Capture the cell that displays the provided text and extract its (X, Y) central coordinate. 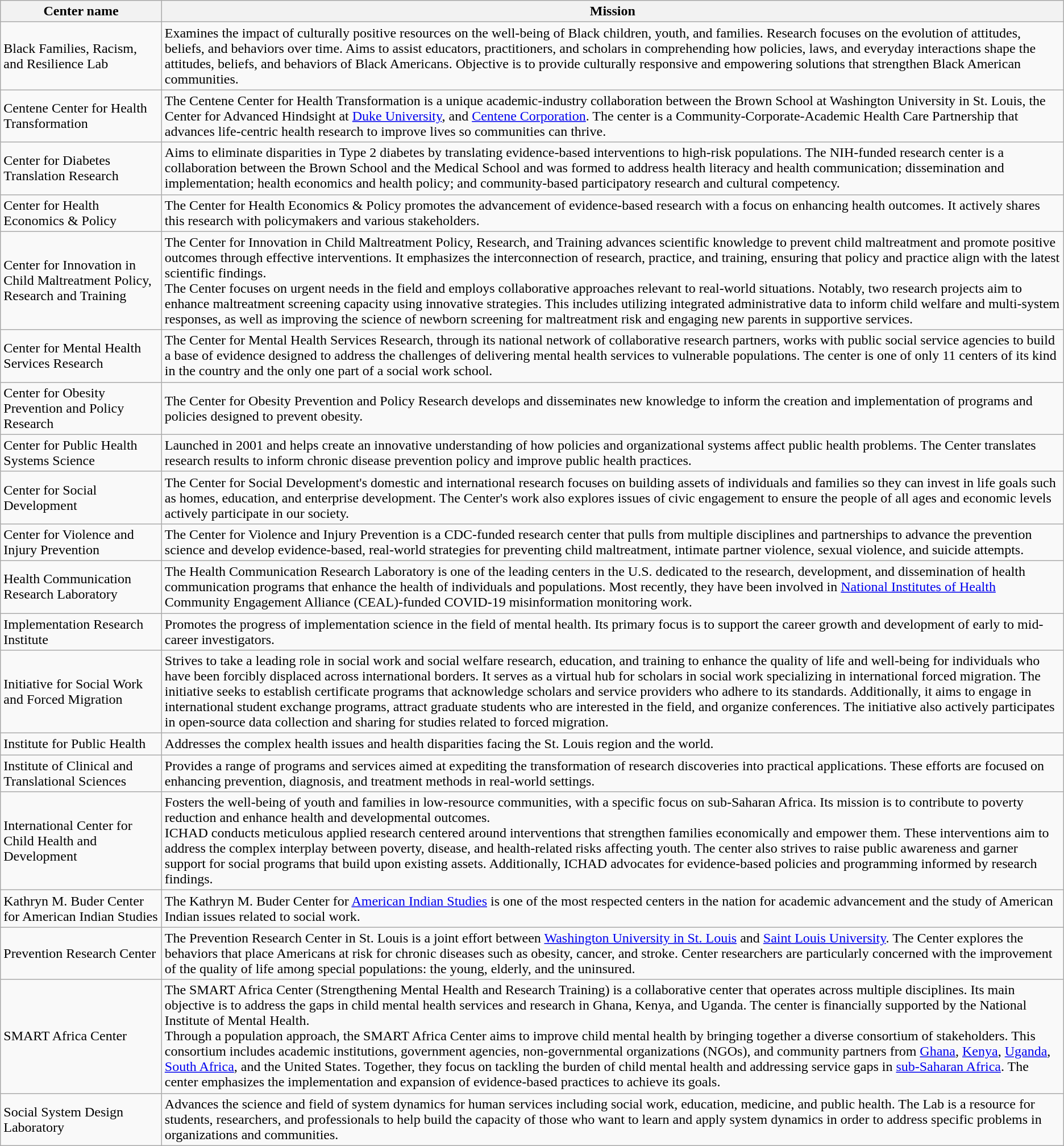
Center for Diabetes Translation Research (81, 168)
Centene Center for Health Transformation (81, 116)
Institute for Public Health (81, 744)
Initiative for Social Work and Forced Migration (81, 692)
Center for Innovation in Child Maltreatment Policy, Research and Training (81, 281)
Center for Public Health Systems Science (81, 452)
Center name (81, 11)
Prevention Research Center (81, 953)
Implementation Research Institute (81, 631)
Health Communication Research Laboratory (81, 587)
Center for Health Economics & Policy (81, 213)
Mission (613, 11)
Black Families, Racism, and Resilience Lab (81, 56)
Kathryn M. Buder Center for American Indian Studies (81, 908)
Addresses the complex health issues and health disparities facing the St. Louis region and the world. (613, 744)
SMART Africa Center (81, 1036)
International Center for Child Health and Development (81, 841)
Center for Violence and Injury Prevention (81, 542)
Center for Social Development (81, 497)
Social System Design Laboratory (81, 1119)
Institute of Clinical and Translational Sciences (81, 773)
Center for Obesity Prevention and Policy Research (81, 408)
Center for Mental Health Services Research (81, 356)
